For the text-containing cell, return its midpoint in (X, Y) coordinate format. 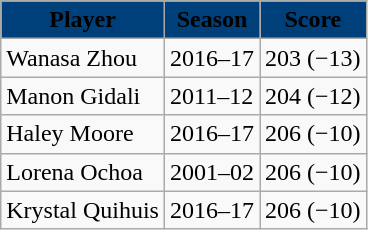
Wanasa Zhou (83, 58)
Player (83, 20)
Lorena Ochoa (83, 172)
204 (−12) (314, 96)
Haley Moore (83, 134)
2011–12 (212, 96)
2001–02 (212, 172)
203 (−13) (314, 58)
Season (212, 20)
Score (314, 20)
Manon Gidali (83, 96)
Krystal Quihuis (83, 210)
